Detect which cell encompasses the target text, then output its (X, Y) center coordinate. 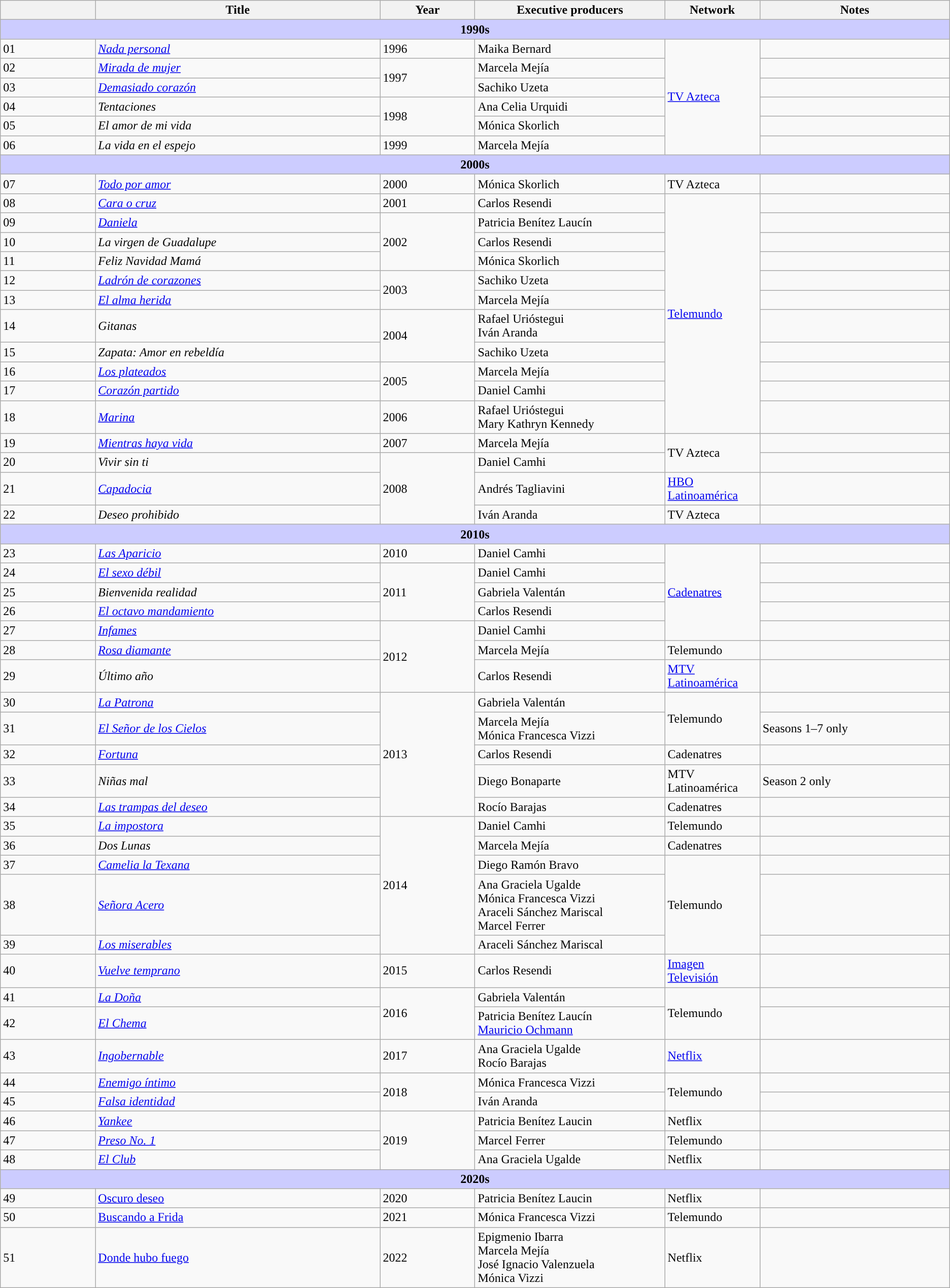
El octavo mandamiento (237, 612)
2007 (427, 443)
Feliz Navidad Mamá (237, 261)
30 (48, 702)
Gitanas (237, 326)
23 (48, 553)
2006 (427, 417)
Epigmenio IbarraMarcela MejíaJosé Ignacio ValenzuelaMónica Vizzi (570, 1258)
HBO Latinoamérica (712, 488)
2014 (427, 885)
2005 (427, 381)
Ana Graciela UgaldeRocío Barajas (570, 1057)
2011 (427, 592)
20 (48, 462)
46 (48, 1121)
09 (48, 222)
2002 (427, 242)
La vida en el espejo (237, 145)
1997 (427, 78)
43 (48, 1057)
2000 (427, 184)
13 (48, 300)
10 (48, 242)
34 (48, 807)
47 (48, 1140)
Year (427, 10)
Ana Graciela Ugalde (570, 1160)
Andrés Tagliavini (570, 488)
19 (48, 443)
Vuelve temprano (237, 970)
La Patrona (237, 702)
39 (48, 944)
06 (48, 145)
2010 (427, 553)
El Señor de los Cielos (237, 729)
1990s (475, 29)
El amor de mi vida (237, 126)
Enemigo íntimo (237, 1082)
Infames (237, 631)
44 (48, 1082)
Zapata: Amor en rebeldía (237, 352)
2001 (427, 203)
07 (48, 184)
Season 2 only (855, 781)
Ana Celia Urquidi (570, 107)
37 (48, 865)
2003 (427, 290)
Nada personal (237, 49)
2019 (427, 1140)
Rafael UriósteguiIván Aranda (570, 326)
01 (48, 49)
2004 (427, 336)
1998 (427, 116)
29 (48, 676)
48 (48, 1160)
Las Aparicio (237, 553)
Diego Ramón Bravo (570, 865)
12 (48, 281)
2018 (427, 1092)
Daniela (237, 222)
Marcel Ferrer (570, 1140)
Donde hubo fuego (237, 1258)
Niñas mal (237, 781)
Rafael UriósteguiMary Kathryn Kennedy (570, 417)
Falsa identidad (237, 1102)
25 (48, 592)
50 (48, 1217)
2016 (427, 1014)
1999 (427, 145)
24 (48, 572)
21 (48, 488)
Señora Acero (237, 904)
17 (48, 391)
33 (48, 781)
El Club (237, 1160)
2020s (475, 1179)
Último año (237, 676)
Corazón partido (237, 391)
27 (48, 631)
04 (48, 107)
08 (48, 203)
18 (48, 417)
26 (48, 612)
03 (48, 87)
Imagen Televisión (712, 970)
38 (48, 904)
Seasons 1–7 only (855, 729)
02 (48, 68)
45 (48, 1102)
14 (48, 326)
2013 (427, 755)
Rosa diamante (237, 650)
2021 (427, 1217)
Patricia Benítez LaucínMauricio Ochmann (570, 1023)
Oscuro deseo (237, 1198)
Executive producers (570, 10)
Los miserables (237, 944)
Title (237, 10)
La Doña (237, 997)
05 (48, 126)
El alma herida (237, 300)
2008 (427, 488)
Los plateados (237, 371)
15 (48, 352)
Demasiado corazón (237, 87)
11 (48, 261)
2010s (475, 534)
Buscando a Frida (237, 1217)
Mirada de mujer (237, 68)
Todo por amor (237, 184)
31 (48, 729)
Rocío Barajas (570, 807)
Yankee (237, 1121)
16 (48, 371)
40 (48, 970)
Diego Bonaparte (570, 781)
2017 (427, 1057)
2000s (475, 164)
22 (48, 515)
2022 (427, 1258)
49 (48, 1198)
Las trampas del deseo (237, 807)
Dos Lunas (237, 845)
Fortuna (237, 755)
El sexo débil (237, 572)
Cara o cruz (237, 203)
Tentaciones (237, 107)
Deseo prohibido (237, 515)
Mientras haya vida (237, 443)
2012 (427, 657)
42 (48, 1023)
Notes (855, 10)
2020 (427, 1198)
Ana Graciela UgaldeMónica Francesca VizziAraceli Sánchez MariscalMarcel Ferrer (570, 904)
Bienvenida realidad (237, 592)
El Chema (237, 1023)
41 (48, 997)
36 (48, 845)
Maika Bernard (570, 49)
Ladrón de corazones (237, 281)
Patricia Benítez Laucín (570, 222)
Preso No. 1 (237, 1140)
Network (712, 10)
51 (48, 1258)
Marcela MejíaMónica Francesca Vizzi (570, 729)
La virgen de Guadalupe (237, 242)
Ingobernable (237, 1057)
35 (48, 826)
Vivir sin ti (237, 462)
Araceli Sánchez Mariscal (570, 944)
La impostora (237, 826)
28 (48, 650)
Camelia la Texana (237, 865)
Marina (237, 417)
1996 (427, 49)
2015 (427, 970)
Capadocia (237, 488)
32 (48, 755)
